Return the (x, y) coordinate for the center point of the cell that contains the specified text.  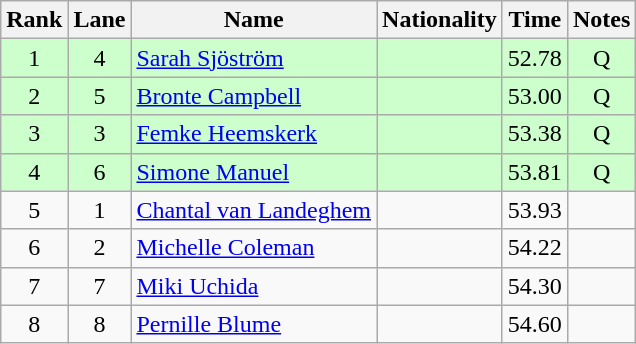
Nationality (440, 20)
Miki Uchida (254, 286)
Bronte Campbell (254, 96)
Notes (601, 20)
Chantal van Landeghem (254, 210)
Lane (100, 20)
Simone Manuel (254, 172)
53.81 (534, 172)
Michelle Coleman (254, 248)
54.22 (534, 248)
53.38 (534, 134)
Pernille Blume (254, 324)
Femke Heemskerk (254, 134)
53.93 (534, 210)
54.30 (534, 286)
Time (534, 20)
54.60 (534, 324)
52.78 (534, 58)
Sarah Sjöström (254, 58)
Rank (34, 20)
53.00 (534, 96)
Name (254, 20)
